For the text-containing cell, return its midpoint in [X, Y] coordinate format. 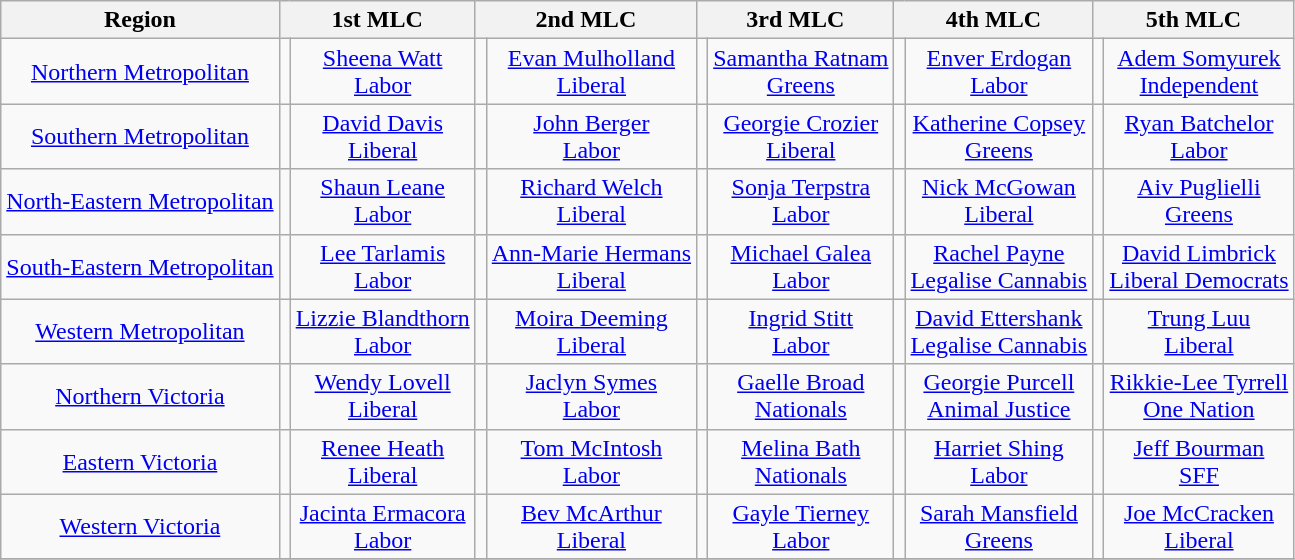
Enver ErdoganLabor [999, 72]
South-Eastern Metropolitan [140, 266]
Rikkie-Lee TyrrellOne Nation [1199, 396]
David DavisLiberal [382, 136]
Northern Metropolitan [140, 72]
Jeff BourmanSFF [1199, 462]
3rd MLC [796, 20]
Sarah MansfieldGreens [999, 526]
Sonja TerpstraLabor [801, 202]
Sheena WattLabor [382, 72]
Evan MulhollandLiberal [591, 72]
Lee TarlamisLabor [382, 266]
Southern Metropolitan [140, 136]
Ryan BatchelorLabor [1199, 136]
Rachel PayneLegalise Cannabis [999, 266]
Samantha RatnamGreens [801, 72]
1st MLC [377, 20]
Adem SomyurekIndependent [1199, 72]
5th MLC [1194, 20]
Bev McArthurLiberal [591, 526]
John BergerLabor [591, 136]
Georgie PurcellAnimal Justice [999, 396]
Richard WelchLiberal [591, 202]
Ann-Marie HermansLiberal [591, 266]
Western Metropolitan [140, 332]
Region [140, 20]
4th MLC [994, 20]
Trung LuuLiberal [1199, 332]
Joe McCrackenLiberal [1199, 526]
David LimbrickLiberal Democrats [1199, 266]
Aiv PuglielliGreens [1199, 202]
Renee HeathLiberal [382, 462]
Northern Victoria [140, 396]
Georgie CrozierLiberal [801, 136]
Jacinta ErmacoraLabor [382, 526]
Western Victoria [140, 526]
Melina BathNationals [801, 462]
North-Eastern Metropolitan [140, 202]
Tom McIntoshLabor [591, 462]
Moira Deeming Liberal [591, 332]
Wendy LovellLiberal [382, 396]
Eastern Victoria [140, 462]
Harriet ShingLabor [999, 462]
David EttershankLegalise Cannabis [999, 332]
2nd MLC [586, 20]
Nick McGowanLiberal [999, 202]
Lizzie BlandthornLabor [382, 332]
Katherine CopseyGreens [999, 136]
Ingrid StittLabor [801, 332]
Michael GaleaLabor [801, 266]
Gaelle BroadNationals [801, 396]
Jaclyn SymesLabor [591, 396]
Gayle TierneyLabor [801, 526]
Shaun LeaneLabor [382, 202]
